Pinpoint the cell where the given text exists, returning its (X, Y) midpoint coordinate. 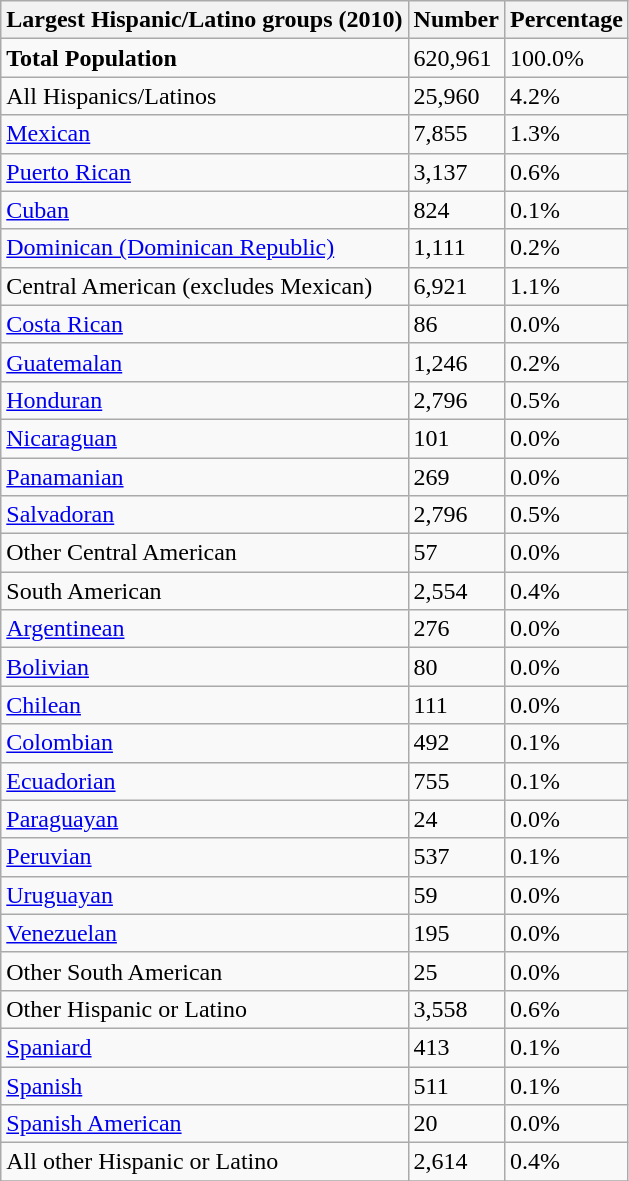
25 (456, 971)
111 (456, 705)
25,960 (456, 96)
59 (456, 895)
Central American (excludes Mexican) (204, 286)
Colombian (204, 743)
2,614 (456, 1162)
Other South American (204, 971)
80 (456, 667)
Ecuadorian (204, 781)
Peruvian (204, 857)
Cuban (204, 210)
20 (456, 1124)
Honduran (204, 400)
3,137 (456, 172)
Panamanian (204, 477)
413 (456, 1047)
24 (456, 819)
195 (456, 933)
2,554 (456, 591)
Costa Rican (204, 324)
Number (456, 20)
Spaniard (204, 1047)
824 (456, 210)
Bolivian (204, 667)
1,246 (456, 362)
Total Population (204, 58)
269 (456, 477)
Nicaraguan (204, 438)
Venezuelan (204, 933)
4.2% (566, 96)
86 (456, 324)
7,855 (456, 134)
Chilean (204, 705)
100.0% (566, 58)
Spanish American (204, 1124)
492 (456, 743)
Other Hispanic or Latino (204, 1009)
755 (456, 781)
All other Hispanic or Latino (204, 1162)
57 (456, 553)
Paraguayan (204, 819)
276 (456, 629)
Percentage (566, 20)
Puerto Rican (204, 172)
511 (456, 1085)
Spanish (204, 1085)
Salvadoran (204, 515)
Other Central American (204, 553)
Dominican (Dominican Republic) (204, 248)
6,921 (456, 286)
Guatemalan (204, 362)
537 (456, 857)
Largest Hispanic/Latino groups (2010) (204, 20)
Uruguayan (204, 895)
Argentinean (204, 629)
Mexican (204, 134)
620,961 (456, 58)
3,558 (456, 1009)
South American (204, 591)
1,111 (456, 248)
All Hispanics/Latinos (204, 96)
101 (456, 438)
1.3% (566, 134)
1.1% (566, 286)
